Return [X, Y] of the center of cell containing provided text 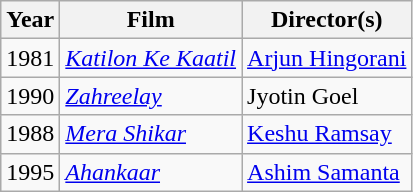
Year [30, 20]
Ashim Samanta [327, 172]
Katilon Ke Kaatil [151, 58]
Arjun Hingorani [327, 58]
1995 [30, 172]
Jyotin Goel [327, 96]
Film [151, 20]
Director(s) [327, 20]
1988 [30, 134]
Keshu Ramsay [327, 134]
Ahankaar [151, 172]
Mera Shikar [151, 134]
Zahreelay [151, 96]
1981 [30, 58]
1990 [30, 96]
